Find where the given text appears and provide that cell's center as [X, Y] coordinate. 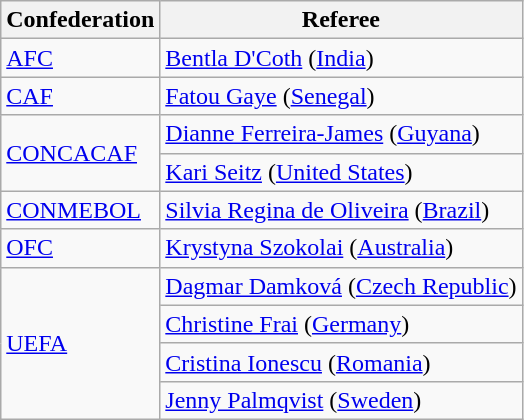
Dianne Ferreira-James (Guyana) [341, 134]
Krystyna Szokolai (Australia) [341, 248]
Confederation [80, 20]
Jenny Palmqvist (Sweden) [341, 400]
CONCACAF [80, 153]
CAF [80, 96]
Dagmar Damková (Czech Republic) [341, 286]
Silvia Regina de Oliveira (Brazil) [341, 210]
AFC [80, 58]
Bentla D'Coth (India) [341, 58]
Cristina Ionescu (Romania) [341, 362]
CONMEBOL [80, 210]
Fatou Gaye (Senegal) [341, 96]
Referee [341, 20]
Kari Seitz (United States) [341, 172]
UEFA [80, 343]
Christine Frai (Germany) [341, 324]
OFC [80, 248]
